Return [x, y] of the center of cell containing provided text 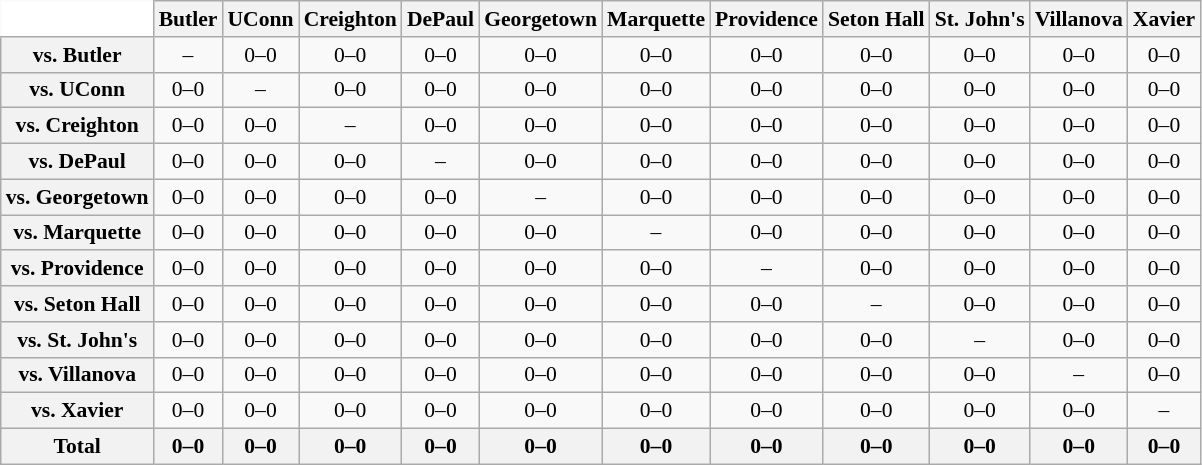
vs. Seton Hall [78, 304]
Xavier [1164, 19]
Seton Hall [876, 19]
St. John's [980, 19]
vs. Providence [78, 269]
DePaul [440, 19]
vs. Xavier [78, 411]
Butler [188, 19]
Total [78, 447]
vs. DePaul [78, 162]
vs. St. John's [78, 340]
Providence [766, 19]
Marquette [656, 19]
Villanova [1079, 19]
Georgetown [540, 19]
vs. Creighton [78, 126]
vs. Marquette [78, 233]
vs. Butler [78, 55]
vs. Georgetown [78, 197]
UConn [260, 19]
vs. UConn [78, 90]
Creighton [350, 19]
vs. Villanova [78, 375]
